Determine the [X, Y] coordinate at the center of the cell enclosing the given text.  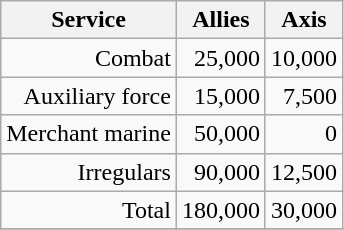
Auxiliary force [89, 96]
30,000 [304, 210]
Total [89, 210]
Allies [220, 20]
Merchant marine [89, 134]
15,000 [220, 96]
180,000 [220, 210]
Irregulars [89, 172]
0 [304, 134]
Axis [304, 20]
50,000 [220, 134]
12,500 [304, 172]
90,000 [220, 172]
Combat [89, 58]
10,000 [304, 58]
Service [89, 20]
25,000 [220, 58]
7,500 [304, 96]
